For the text-containing cell, return its midpoint in [X, Y] coordinate format. 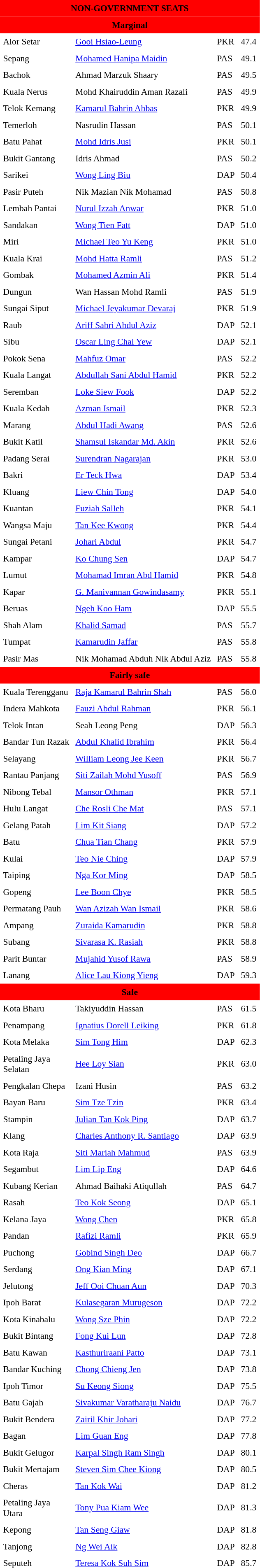
73.8 [248, 1369]
Rantau Panjang [36, 775]
Wong Chen [143, 1219]
Liew Chin Tong [143, 492]
Ahmad Baihaki Atiqullah [143, 1186]
Sepang [36, 58]
Shamsul Iskandar Md. Akin [143, 442]
Batu [36, 842]
Oscar Ling Chai Yew [143, 342]
53.0 [248, 458]
Loke Siew Fook [143, 391]
55.1 [248, 592]
Batu Kawan [36, 1352]
Teo Kok Seong [143, 1202]
76.7 [248, 1403]
Lembah Pantai [36, 208]
Ariff Sabri Abdul Aziz [143, 325]
Puchong [36, 1252]
Mohamed Azmin Ali [143, 275]
Abdul Khalid Ibrahim [143, 742]
Ong Kian Ming [143, 1269]
56.7 [248, 758]
Chua Tian Chang [143, 842]
Mohd Khairuddin Aman Razali [143, 91]
Ng Wei Aik [143, 1546]
Azman Ismail [143, 408]
Petaling JayaUtara [36, 1508]
Mohamad Imran Abd Hamid [143, 575]
Kulasegaran Murugeson [143, 1302]
Kulai [36, 858]
Pengkalan Chepa [36, 1086]
Bayan Baru [36, 1102]
Sibu [36, 342]
Takiyuddin Hassan [143, 1009]
54.1 [248, 508]
Tumpat [36, 642]
56.3 [248, 725]
57.2 [248, 825]
Pasir Puteh [36, 191]
Kasthuriraani Patto [143, 1352]
Bakri [36, 475]
Bukit Mertajam [36, 1469]
Lanang [36, 975]
Siti Zailah Mohd Yusoff [143, 775]
Seah Leong Peng [143, 725]
Lumut [36, 575]
59.3 [248, 975]
80.1 [248, 1452]
73.1 [248, 1352]
William Leong Jee Keen [143, 758]
Kota Raja [36, 1152]
77.8 [248, 1436]
Pokok Sena [36, 358]
Fauzi Abdul Rahman [143, 708]
Sandakan [36, 225]
NON-GOVERNMENT SEATS [130, 8]
54.0 [248, 492]
58.9 [248, 958]
50.4 [248, 175]
55.7 [248, 625]
56.9 [248, 775]
Bagan [36, 1436]
Karpal Singh Ram Singh [143, 1452]
Zairil Khir Johari [143, 1419]
Bukit Bintang [36, 1336]
Fong Kui Lun [143, 1336]
Marginal [130, 25]
Mohd Hatta Ramli [143, 258]
Tan Seng Giaw [143, 1530]
Taiping [36, 875]
Parit Buntar [36, 958]
Sim Tze Tzin [143, 1102]
Izani Husin [143, 1086]
Miri [36, 242]
Kamarudin Jaffar [143, 642]
Zuraida Kamarudin [143, 925]
Khalid Samad [143, 625]
Indera Mahkota [36, 708]
Selayang [36, 758]
Steven Sim Chee Kiong [143, 1469]
81.3 [248, 1508]
Chong Chieng Jen [143, 1369]
Mahfuz Omar [143, 358]
Tan Kok Wai [143, 1486]
Seremban [36, 391]
Bandar Tun Razak [36, 742]
Mujahid Yusof Rawa [143, 958]
53.4 [248, 475]
Tony Pua Kiam Wee [143, 1508]
Er Teck Hwa [143, 475]
Surendran Nagarajan [143, 458]
Charles Anthony R. Santiago [143, 1136]
Wong Ling Biu [143, 175]
49.1 [248, 58]
Kota Bharu [36, 1009]
Hulu Langat [36, 808]
Batu Gajah [36, 1403]
70.3 [248, 1286]
Nasrudin Hassan [143, 125]
Che Rosli Che Mat [143, 808]
Nik Mohamad Abduh Nik Abdul Aziz [143, 658]
65.1 [248, 1202]
82.8 [248, 1546]
Nibong Tebal [36, 792]
Kuala Krai [36, 258]
Kapar [36, 592]
Wangsa Maju [36, 525]
75.5 [248, 1386]
77.2 [248, 1419]
Subang [36, 942]
Gopeng [36, 892]
Sivarasa K. Rasiah [143, 942]
Rafizi Ramli [143, 1236]
50.8 [248, 191]
Jeff Ooi Chuan Aun [143, 1286]
Tanjong [36, 1546]
56.1 [248, 708]
Nurul Izzah Anwar [143, 208]
63.4 [248, 1102]
Kuala Nerus [36, 91]
Batu Pahat [36, 142]
63.7 [248, 1119]
Telok Kemang [36, 108]
Shah Alam [36, 625]
Wong Tien Fatt [143, 225]
67.1 [248, 1269]
Siti Mariah Mahmud [143, 1152]
Marang [36, 425]
81.8 [248, 1530]
Bukit Gantang [36, 158]
56.0 [248, 692]
Telok Intan [36, 725]
51.2 [248, 258]
Klang [36, 1136]
Ngeh Koo Ham [143, 608]
51.4 [248, 275]
Ko Chung Sen [143, 558]
55.5 [248, 608]
Teo Nie Ching [143, 858]
Nga Kor Ming [143, 875]
Temerloh [36, 125]
47.4 [248, 42]
Johari Abdul [143, 542]
54.8 [248, 575]
Hee Loy Sian [143, 1064]
Abdul Hadi Awang [143, 425]
Jelutong [36, 1286]
Rasah [36, 1202]
Ignatius Dorell Leiking [143, 1025]
Abdullah Sani Abdul Hamid [143, 375]
Gooi Hsiao-Leung [143, 42]
58.6 [248, 909]
81.2 [248, 1486]
Julian Tan Kok Ping [143, 1119]
Segambut [36, 1169]
Sungai Siput [36, 308]
G. Manivannan Gowindasamy [143, 592]
Ahmad Marzuk Shaary [143, 75]
Kampar [36, 558]
Safe [130, 992]
Sim Tong Him [143, 1042]
64.6 [248, 1169]
Kelana Jaya [36, 1219]
Gobind Singh Deo [143, 1252]
Mohamed Hanipa Maidin [143, 58]
64.7 [248, 1186]
Sungai Petani [36, 542]
Raub [36, 325]
Kuala Langat [36, 375]
Kepong [36, 1530]
Pasir Mas [36, 658]
Padang Serai [36, 458]
Stampin [36, 1119]
Kluang [36, 492]
Fuziah Salleh [143, 508]
80.5 [248, 1469]
63.0 [248, 1064]
65.9 [248, 1236]
Michael Teo Yu Keng [143, 242]
Ampang [36, 925]
65.8 [248, 1219]
Wan Hassan Mohd Ramli [143, 291]
Beruas [36, 608]
Su Keong Siong [143, 1386]
49.5 [248, 75]
Sivakumar Varatharaju Naidu [143, 1403]
Lim Lip Eng [143, 1169]
Kuala Kedah [36, 408]
Kamarul Bahrin Abbas [143, 108]
54.4 [248, 525]
Ipoh Timor [36, 1386]
Gombak [36, 275]
Mohd Idris Jusi [143, 142]
Bukit Katil [36, 442]
56.4 [248, 742]
Pandan [36, 1236]
50.2 [248, 158]
Kuantan [36, 508]
Dungun [36, 291]
Wan Azizah Wan Ismail [143, 909]
Kota Kinabalu [36, 1319]
Kubang Kerian [36, 1186]
Lee Boon Chye [143, 892]
Sarikei [36, 175]
66.7 [248, 1252]
72.8 [248, 1336]
Alor Setar [36, 42]
Bandar Kuching [36, 1369]
Idris Ahmad [143, 158]
Lim Kit Siang [143, 825]
Kuala Terengganu [36, 692]
52.3 [248, 408]
Nik Mazian Nik Mohamad [143, 191]
Petaling JayaSelatan [36, 1064]
Penampang [36, 1025]
63.2 [248, 1086]
Tan Kee Kwong [143, 525]
Cheras [36, 1486]
Gelang Patah [36, 825]
Lim Guan Eng [143, 1436]
Ipoh Barat [36, 1302]
Permatang Pauh [36, 909]
Bukit Bendera [36, 1419]
Raja Kamarul Bahrin Shah [143, 692]
Kota Melaka [36, 1042]
Michael Jeyakumar Devaraj [143, 308]
Fairly safe [130, 675]
Wong Sze Phin [143, 1319]
61.8 [248, 1025]
Mansor Othman [143, 792]
61.5 [248, 1009]
Bukit Gelugor [36, 1452]
Serdang [36, 1269]
Bachok [36, 75]
Alice Lau Kiong Yieng [143, 975]
62.3 [248, 1042]
